Pinpoint the cell where the given text exists, returning its [X, Y] midpoint coordinate. 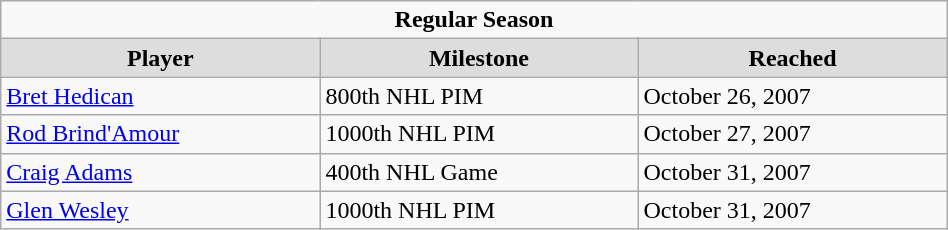
800th NHL PIM [479, 96]
Glen Wesley [160, 210]
October 26, 2007 [792, 96]
October 27, 2007 [792, 134]
Craig Adams [160, 172]
Player [160, 58]
Regular Season [474, 20]
400th NHL Game [479, 172]
Reached [792, 58]
Rod Brind'Amour [160, 134]
Milestone [479, 58]
Bret Hedican [160, 96]
